Output the [X, Y] coordinate of the center of the cell containing the given text.  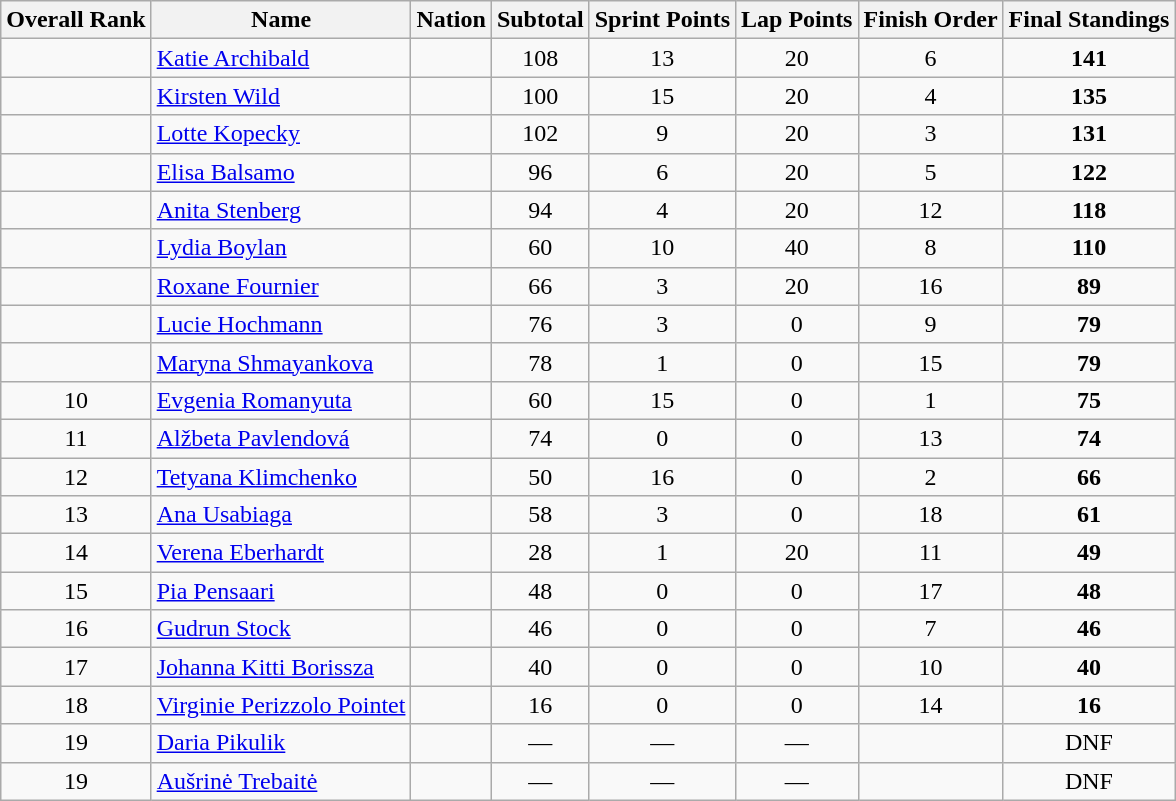
Verena Eberhardt [281, 553]
50 [540, 477]
Kirsten Wild [281, 96]
Aušrinė Trebaitė [281, 781]
Katie Archibald [281, 58]
141 [1089, 58]
7 [930, 629]
Final Standings [1089, 20]
5 [930, 172]
Johanna Kitti Borissza [281, 667]
28 [540, 553]
58 [540, 515]
76 [540, 324]
Tetyana Klimchenko [281, 477]
49 [1089, 553]
Lucie Hochmann [281, 324]
118 [1089, 210]
100 [540, 96]
78 [540, 362]
61 [1089, 515]
122 [1089, 172]
Elisa Balsamo [281, 172]
Nation [451, 20]
102 [540, 134]
2 [930, 477]
Lap Points [797, 20]
Pia Pensaari [281, 591]
Finish Order [930, 20]
Lydia Boylan [281, 248]
Daria Pikulik [281, 743]
Gudrun Stock [281, 629]
Name [281, 20]
Roxane Fournier [281, 286]
Evgenia Romanyuta [281, 400]
89 [1089, 286]
96 [540, 172]
75 [1089, 400]
Subtotal [540, 20]
Virginie Perizzolo Pointet [281, 705]
Sprint Points [662, 20]
135 [1089, 96]
Alžbeta Pavlendová [281, 438]
110 [1089, 248]
131 [1089, 134]
Ana Usabiaga [281, 515]
108 [540, 58]
94 [540, 210]
Overall Rank [76, 20]
Lotte Kopecky [281, 134]
Maryna Shmayankova [281, 362]
8 [930, 248]
Anita Stenberg [281, 210]
